Provide the (X, Y) coordinate of the cell's center where the given text is located.  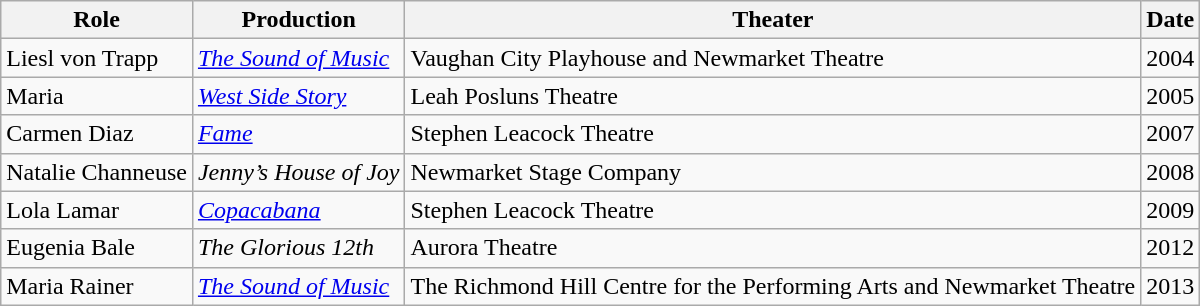
Carmen Diaz (97, 134)
Aurora Theatre (773, 248)
Production (298, 20)
The Glorious 12th (298, 248)
Liesl von Trapp (97, 58)
Eugenia Bale (97, 248)
Date (1170, 20)
2005 (1170, 96)
2008 (1170, 172)
Role (97, 20)
2007 (1170, 134)
2013 (1170, 286)
Leah Posluns Theatre (773, 96)
Lola Lamar (97, 210)
Natalie Channeuse (97, 172)
Theater (773, 20)
The Richmond Hill Centre for the Performing Arts and Newmarket Theatre (773, 286)
Copacabana (298, 210)
2009 (1170, 210)
Maria (97, 96)
Newmarket Stage Company (773, 172)
Vaughan City Playhouse and Newmarket Theatre (773, 58)
2012 (1170, 248)
2004 (1170, 58)
Maria Rainer (97, 286)
West Side Story (298, 96)
Jenny’s House of Joy (298, 172)
Fame (298, 134)
